From the cell containing the given text, extract its center point as [x, y] coordinate. 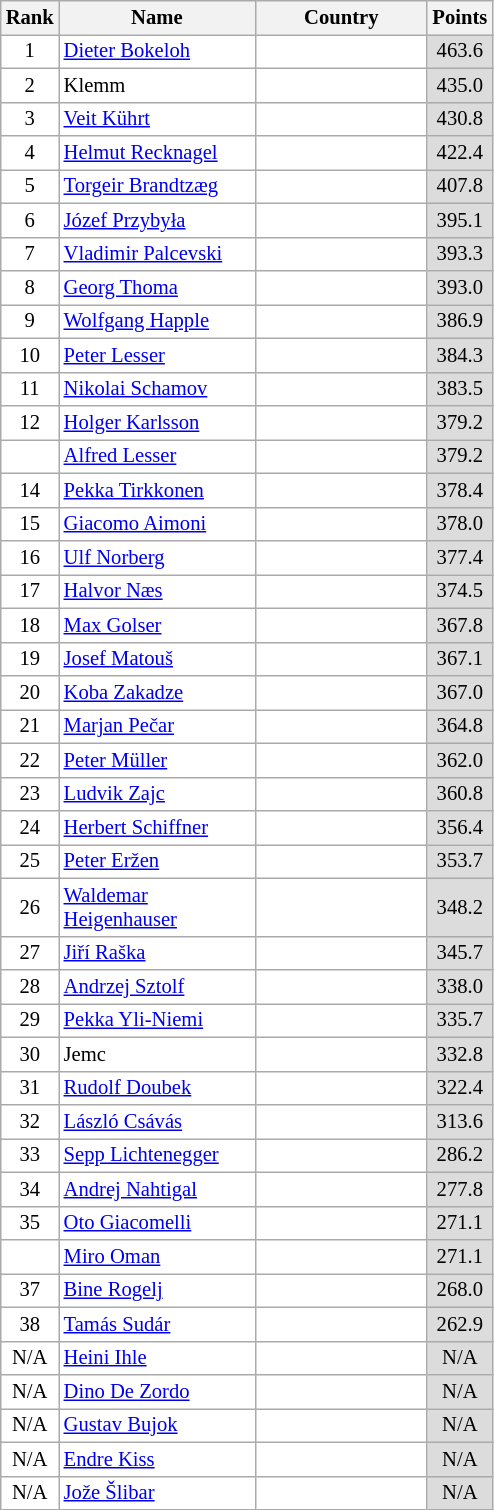
Halvor Næs [157, 591]
Marjan Pečar [157, 726]
Holger Karlsson [157, 423]
362.0 [460, 760]
Alfred Lesser [157, 456]
Peter Müller [157, 760]
10 [30, 355]
Max Golser [157, 625]
26 [30, 907]
Klemm [157, 85]
Herbert Schiffner [157, 827]
Dieter Bokeloh [157, 51]
4 [30, 153]
Heini Ihle [157, 1358]
Jiří Raška [157, 953]
395.1 [460, 220]
30 [30, 1054]
364.8 [460, 726]
6 [30, 220]
Peter Lesser [157, 355]
393.0 [460, 287]
Josef Matouš [157, 659]
Veit Kührt [157, 119]
345.7 [460, 953]
353.7 [460, 861]
2 [30, 85]
12 [30, 423]
386.9 [460, 321]
3 [30, 119]
Country [341, 17]
367.1 [460, 659]
11 [30, 389]
332.8 [460, 1054]
384.3 [460, 355]
Wolfgang Happle [157, 321]
378.0 [460, 524]
Endre Kiss [157, 1459]
383.5 [460, 389]
Miro Oman [157, 1257]
5 [30, 186]
Nikolai Schamov [157, 389]
435.0 [460, 85]
377.4 [460, 557]
338.0 [460, 987]
1 [30, 51]
277.8 [460, 1189]
34 [30, 1189]
360.8 [460, 794]
Ulf Norberg [157, 557]
29 [30, 1020]
374.5 [460, 591]
Koba Zakadze [157, 693]
Andrzej Sztolf [157, 987]
Andrej Nahtigal [157, 1189]
Rank [30, 17]
28 [30, 987]
Torgeir Brandtzæg [157, 186]
Gustav Bujok [157, 1425]
21 [30, 726]
322.4 [460, 1088]
37 [30, 1290]
8 [30, 287]
38 [30, 1324]
Name [157, 17]
367.0 [460, 693]
20 [30, 693]
15 [30, 524]
Pekka Yli-Niemi [157, 1020]
Waldemar Heigenhauser [157, 907]
Jože Šlibar [157, 1493]
Jemc [157, 1054]
407.8 [460, 186]
463.6 [460, 51]
Bine Rogelj [157, 1290]
23 [30, 794]
22 [30, 760]
Points [460, 17]
27 [30, 953]
422.4 [460, 153]
14 [30, 490]
35 [30, 1223]
286.2 [460, 1155]
Georg Thoma [157, 287]
24 [30, 827]
Giacomo Aimoni [157, 524]
367.8 [460, 625]
Józef Przybyła [157, 220]
268.0 [460, 1290]
335.7 [460, 1020]
Dino De Zordo [157, 1391]
17 [30, 591]
Oto Giacomelli [157, 1223]
31 [30, 1088]
Peter Eržen [157, 861]
László Csávás [157, 1121]
33 [30, 1155]
32 [30, 1121]
393.3 [460, 254]
Helmut Recknagel [157, 153]
378.4 [460, 490]
16 [30, 557]
9 [30, 321]
262.9 [460, 1324]
Pekka Tirkkonen [157, 490]
19 [30, 659]
313.6 [460, 1121]
25 [30, 861]
Sepp Lichtenegger [157, 1155]
18 [30, 625]
Rudolf Doubek [157, 1088]
7 [30, 254]
Tamás Sudár [157, 1324]
356.4 [460, 827]
Ludvik Zajc [157, 794]
Vladimir Palcevski [157, 254]
348.2 [460, 907]
430.8 [460, 119]
